Capture the cell that displays the provided text and extract its [x, y] central coordinate. 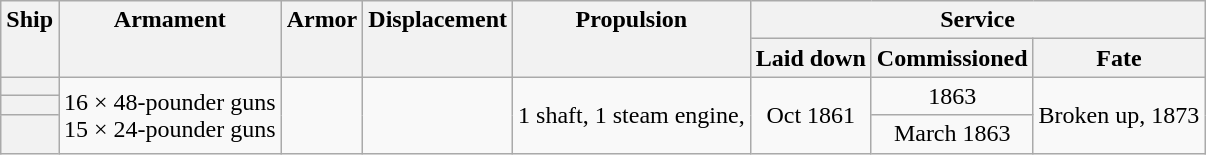
1863 [952, 96]
Armament [170, 39]
Laid down [810, 58]
Service [978, 20]
Commissioned [952, 58]
Broken up, 1873 [1119, 115]
Propulsion [632, 39]
16 × 48-pounder guns15 × 24-pounder guns [170, 115]
Ship [30, 39]
March 1863 [952, 134]
Displacement [438, 39]
Fate [1119, 58]
Oct 1861 [810, 115]
Armor [322, 39]
1 shaft, 1 steam engine, [632, 115]
